Extract the (X, Y) coordinate from the center of the cell holding the provided text.  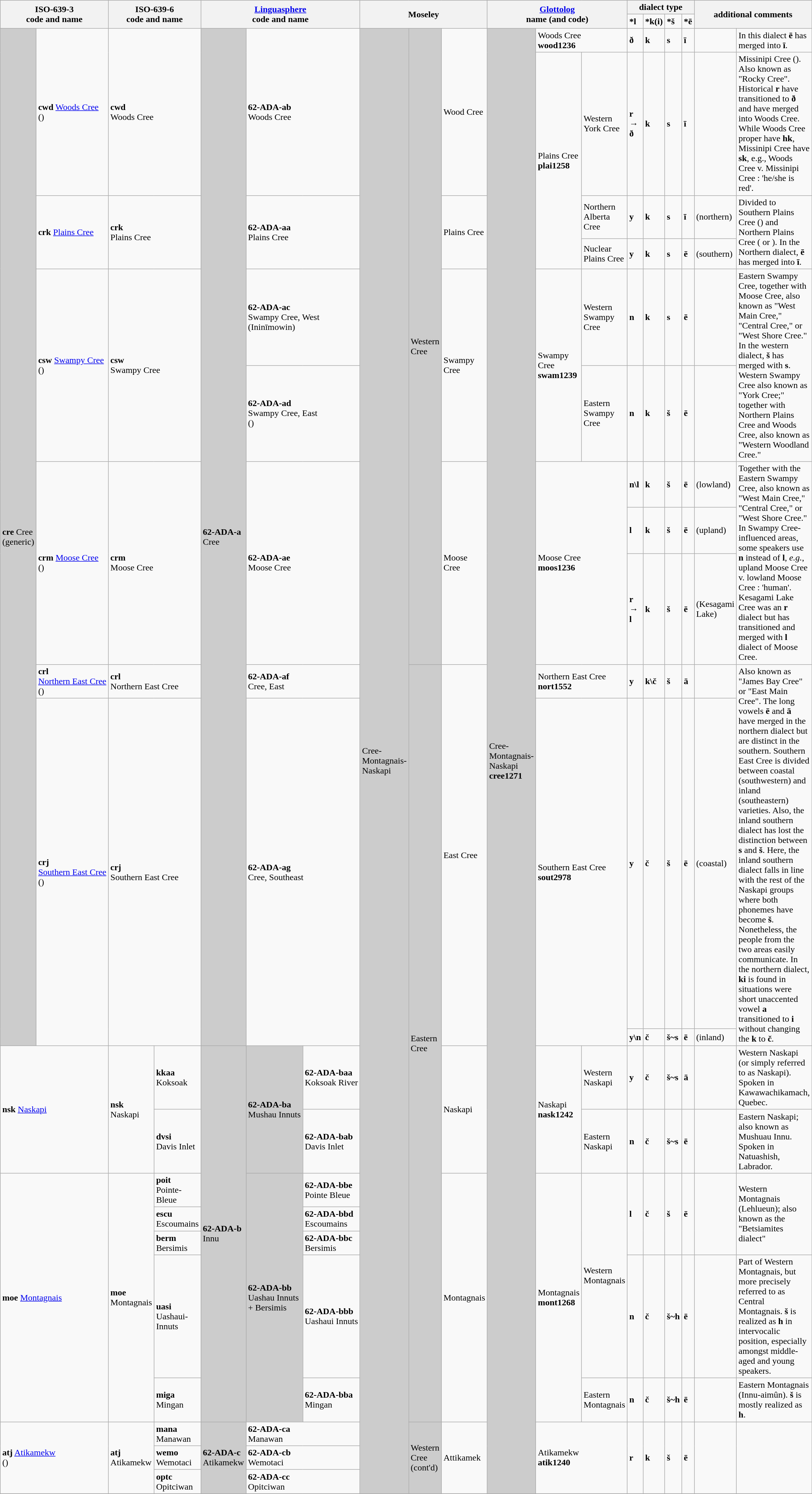
Northern East Creenort1552 (582, 681)
Naskapinask1242 (559, 1109)
62-ADA-babDavis Inlet (332, 1141)
(northern) (715, 217)
62-ADA-adSwampy Cree, East() (303, 413)
escuEscoumains (177, 1219)
r → ð (635, 124)
Western Cree (cont'd) (425, 1458)
cwd Woods Cree() (72, 112)
(coastal) (715, 864)
nsk Naskapi (54, 1109)
*ē (688, 21)
atjAtikamekw (131, 1458)
Eastern Naskapi (604, 1141)
Eastern Cree (425, 1043)
Western Montagnais (Lehlueun); also known as the "Betsiamites dialect" (774, 1214)
Western Swampy Cree (604, 317)
62-ADA-cbWemotaci (303, 1458)
Wood Cree (464, 112)
*š (673, 21)
62-ADA-caManawan (303, 1434)
62-ADA-acSwampy Cree, West(Ininīmowin) (303, 317)
crkPlains Cree (154, 232)
Woods Creewood1236 (582, 40)
Western Cree (425, 346)
62-ADA-bbcBersimis (332, 1242)
crmMoose Cree (177, 563)
Plains Cree (464, 232)
poitPointe-Bleue (177, 1190)
Swampy Cree (464, 365)
y\n (635, 1037)
uasiUashaui-Innuts (177, 1317)
manaManawan (177, 1434)
62-ADA-aaPlains Cree (303, 232)
dialect type (661, 7)
(upland) (715, 530)
dvsiDavis Inlet (177, 1141)
csw Swampy Cree() (72, 365)
(Kesagami Lake) (715, 609)
nskNaskapi (131, 1109)
Moose Cree (464, 563)
East Cree (464, 855)
(southern) (715, 254)
*l (635, 21)
kkaaKoksoak (177, 1078)
Nuclear Plains Cree (604, 254)
crm Moose Cree() (72, 563)
Western York Cree (604, 124)
Montagnaismont1268 (559, 1297)
(inland) (715, 1037)
Eastern Swampy Cree (604, 413)
62-ADA-a Cree (223, 537)
Cree-Montagnais-Naskapicree1271 (511, 761)
Western Montagnais (604, 1276)
crlNorthern East Cree (154, 681)
crl Northern East Cree() (72, 681)
Glottologname (and code) (557, 14)
optcOpitciwan (177, 1481)
crjSouthern East Cree (154, 872)
62-ADA-aeMoose Cree (303, 563)
Linguaspherecode and name (280, 14)
cre Cree (generic) (18, 537)
Western Naskapi (604, 1078)
Eastern Montagnais (604, 1400)
62-ADA-bbaMingan (332, 1400)
Southern East Creesout2978 (582, 872)
62-ADA-ccOpitciwan (303, 1481)
ð (635, 40)
crj Southern East Cree() (72, 872)
moeMontagnais (131, 1297)
additional comments (753, 14)
In this dialect ē has merged into ī. (774, 40)
atj Atikamekw() (54, 1458)
62-ADA-abWoods Cree (303, 112)
crk Plains Cree (72, 232)
Cree-Montagnais-Naskapi (384, 761)
(lowland) (715, 485)
62-ADA-bbePointe Bleue (332, 1190)
Montagnais (464, 1297)
Eastern Montagnais (Innu-aimûn). š is mostly realized as h. (774, 1400)
wemoWemotaci (177, 1458)
Plains Creeplai1258 (559, 160)
ISO-639-3code and name (54, 14)
62-ADA-baaKoksoak River (332, 1078)
migaMingan (177, 1400)
k\č (654, 681)
ISO-639-6code and name (154, 14)
62-ADA-agCree, Southeast (303, 872)
Naskapi (464, 1109)
cwdWoods Cree (154, 112)
Divided to Southern Plains Cree () and Northern Plains Cree ( or ). In the Northern dialect, ē has merged into ī. (774, 232)
62-ADA-afCree, East (303, 681)
Atikamekwatik1240 (582, 1458)
csw Swampy Cree (154, 365)
Eastern Naskapi; also known as Mushuau Innu. Spoken in Natuashish, Labrador. (774, 1141)
62-ADA-cAtikamekw (223, 1458)
Moose Creemoos1236 (582, 563)
Attikamek (464, 1458)
bermBersimis (177, 1242)
62-ADA-bbUashau Innuts + Bersimis (274, 1297)
62-ADA-baMushau Innuts (274, 1109)
r (635, 1458)
62-ADA-bbdEscoumains (332, 1219)
Western Naskapi (or simply referred to as Naskapi). Spoken in Kawawachikamach, Quebec. (774, 1078)
*k(i) (654, 21)
Swampy Creeswam1239 (559, 365)
62-ADA-bbbUashaui Innuts (332, 1317)
62-ADA-bInnu (223, 1234)
Moseley (423, 14)
n\l (635, 485)
moe Montagnais (54, 1297)
Northern Alberta Cree (604, 217)
r → l (635, 609)
